Capture the cell that displays the provided text and extract its [X, Y] central coordinate. 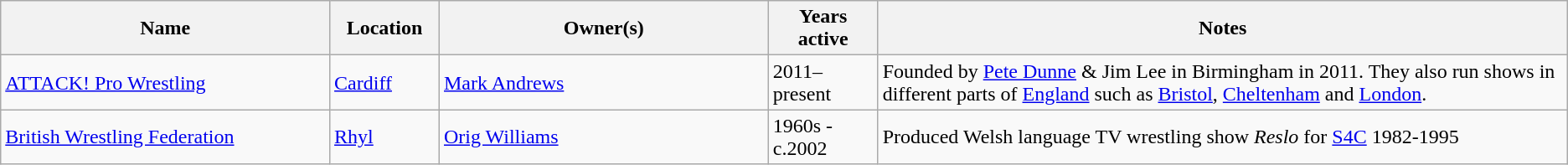
Cardiff [385, 82]
2011–present [823, 82]
Name [166, 28]
Owner(s) [603, 28]
ATTACK! Pro Wrestling [166, 82]
Years active [823, 28]
British Wrestling Federation [166, 137]
Location [385, 28]
Founded by Pete Dunne & Jim Lee in Birmingham in 2011. They also run shows in different parts of England such as Bristol, Cheltenham and London. [1223, 82]
Produced Welsh language TV wrestling show Reslo for S4C 1982-1995 [1223, 137]
Orig Williams [603, 137]
Mark Andrews [603, 82]
1960s - c.2002 [823, 137]
Notes [1223, 28]
Rhyl [385, 137]
